For the text-containing cell, return its midpoint in (x, y) coordinate format. 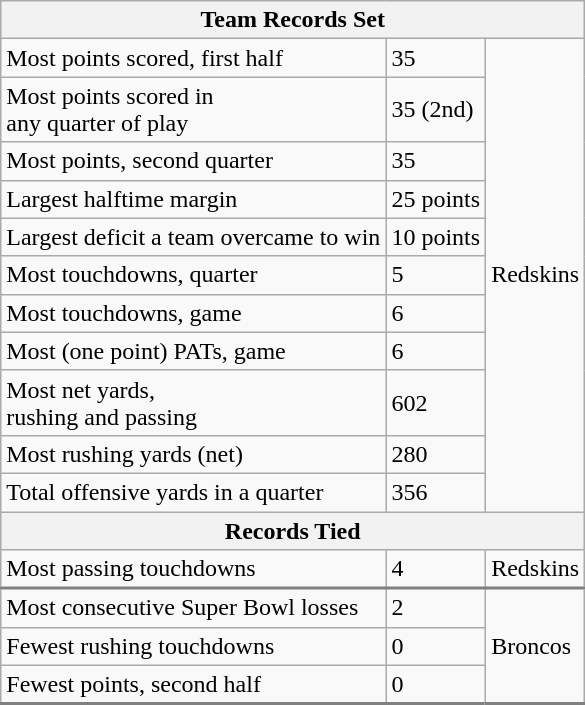
Broncos (536, 646)
602 (436, 402)
Largest halftime margin (194, 199)
Most net yards, rushing and passing (194, 402)
Largest deficit a team overcame to win (194, 237)
Most passing touchdowns (194, 570)
Fewest points, second half (194, 684)
4 (436, 570)
Most points, second quarter (194, 161)
280 (436, 454)
35 (2nd) (436, 110)
Most (one point) PATs, game (194, 351)
Fewest rushing touchdowns (194, 646)
Most rushing yards (net) (194, 454)
Most consecutive Super Bowl losses (194, 608)
Most points scored in any quarter of play (194, 110)
5 (436, 275)
25 points (436, 199)
2 (436, 608)
Team Records Set (293, 20)
Most touchdowns, game (194, 313)
Most touchdowns, quarter (194, 275)
Total offensive yards in a quarter (194, 492)
10 points (436, 237)
356 (436, 492)
Most points scored, first half (194, 58)
Records Tied (293, 531)
